Provide the (X, Y) coordinate of the cell's center where the given text is located.  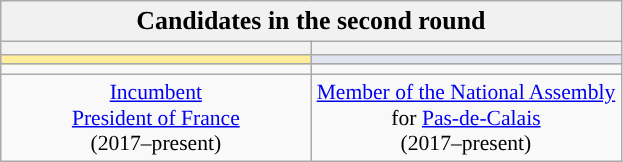
Candidates in the second round (311, 21)
Member of the National Assemblyfor Pas-de-Calais(2017–present) (466, 118)
IncumbentPresident of France(2017–present) (156, 118)
